Pinpoint the cell where the given text exists, returning its (x, y) midpoint coordinate. 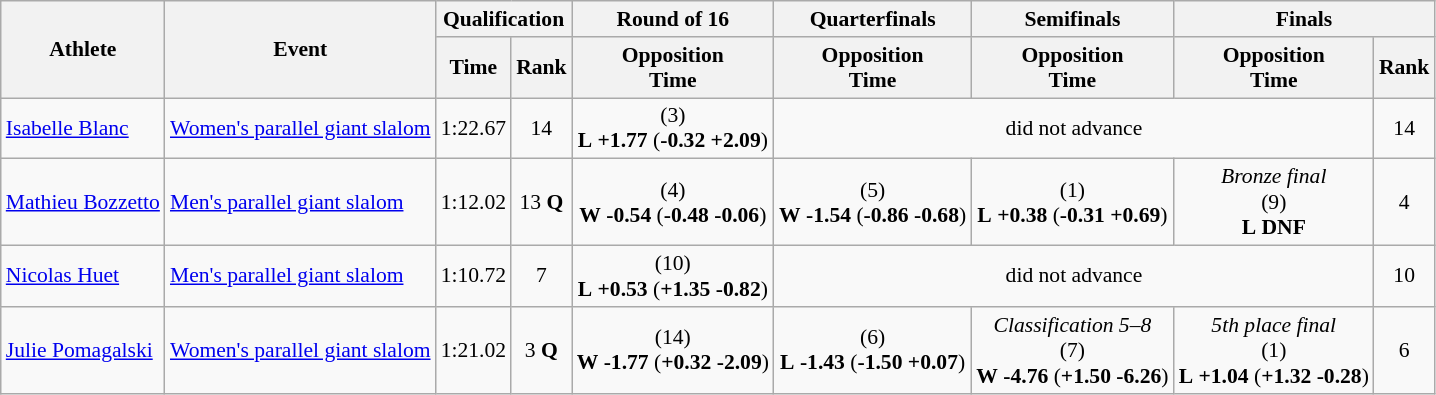
Semifinals (1072, 19)
6 (1404, 350)
10 (1404, 276)
4 (1404, 202)
1:12.02 (474, 202)
(4)W -0.54 (-0.48 -0.06) (673, 202)
Athlete (83, 50)
Finals (1304, 19)
Classification 5–8 (7)W -4.76 (+1.50 -6.26) (1072, 350)
Qualification (504, 19)
Isabelle Blanc (83, 128)
(3)L +1.77 (-0.32 +2.09) (673, 128)
Bronze final (9)L DNF (1274, 202)
Quarterfinals (872, 19)
(5)W -1.54 (-0.86 -0.68) (872, 202)
5th place final (1)L +1.04 (+1.32 -0.28) (1274, 350)
1:10.72 (474, 276)
7 (542, 276)
1:21.02 (474, 350)
13 Q (542, 202)
Nicolas Huet (83, 276)
Mathieu Bozzetto (83, 202)
(1)L +0.38 (-0.31 +0.69) (1072, 202)
Event (300, 50)
Julie Pomagalski (83, 350)
Round of 16 (673, 19)
(14)W -1.77 (+0.32 -2.09) (673, 350)
(10)L +0.53 (+1.35 -0.82) (673, 276)
3 Q (542, 350)
Time (474, 68)
1:22.67 (474, 128)
(6)L -1.43 (-1.50 +0.07) (872, 350)
